Scan for the cell matching the given text and deliver its (X, Y) coordinate at center. 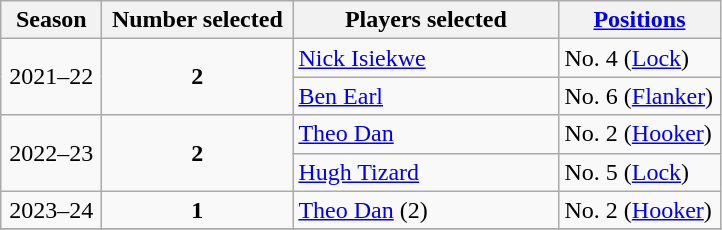
No. 6 (Flanker) (640, 96)
Nick Isiekwe (426, 58)
No. 4 (Lock) (640, 58)
Number selected (198, 20)
Positions (640, 20)
No. 5 (Lock) (640, 172)
Theo Dan (426, 134)
2021–22 (52, 77)
Hugh Tizard (426, 172)
Season (52, 20)
2023–24 (52, 210)
Players selected (426, 20)
Theo Dan (2) (426, 210)
2022–23 (52, 153)
Ben Earl (426, 96)
1 (198, 210)
